Extract the (X, Y) coordinate from the center of the cell holding the provided text.  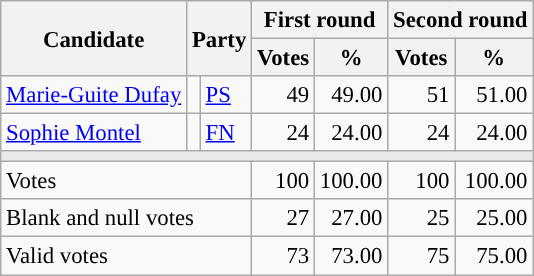
73.00 (352, 256)
51.00 (494, 95)
FN (226, 133)
Candidate (94, 38)
Sophie Montel (94, 133)
PS (226, 95)
Party (220, 38)
Marie-Guite Dufay (94, 95)
75.00 (494, 256)
First round (320, 20)
27.00 (352, 219)
Blank and null votes (126, 219)
73 (284, 256)
75 (422, 256)
25 (422, 219)
49.00 (352, 95)
Valid votes (126, 256)
27 (284, 219)
51 (422, 95)
49 (284, 95)
Second round (460, 20)
25.00 (494, 219)
